For the text-containing cell, return its midpoint in [X, Y] coordinate format. 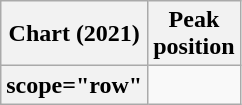
Chart (2021) [74, 34]
scope="row" [74, 85]
Peakposition [194, 34]
